Pinpoint the cell where the given text exists, returning its [X, Y] midpoint coordinate. 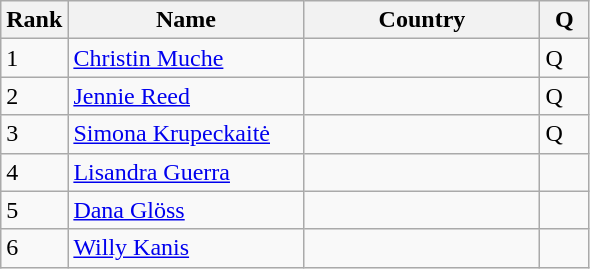
Willy Kanis [186, 248]
Country [422, 20]
4 [34, 172]
Jennie Reed [186, 96]
Christin Muche [186, 58]
Rank [34, 20]
2 [34, 96]
Dana Glöss [186, 210]
3 [34, 134]
5 [34, 210]
Simona Krupeckaitė [186, 134]
6 [34, 248]
Name [186, 20]
Lisandra Guerra [186, 172]
1 [34, 58]
